Extract the [X, Y] coordinate from the center of the cell holding the provided text.  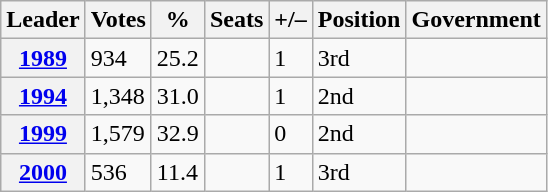
Position [359, 20]
32.9 [178, 134]
31.0 [178, 96]
1999 [43, 134]
% [178, 20]
+/– [290, 20]
934 [118, 58]
1989 [43, 58]
Leader [43, 20]
2000 [43, 172]
0 [290, 134]
25.2 [178, 58]
1,579 [118, 134]
Votes [118, 20]
1,348 [118, 96]
11.4 [178, 172]
Government [476, 20]
536 [118, 172]
Seats [236, 20]
1994 [43, 96]
